Identify which cell holds the provided text, then report its [X, Y] central coordinate. 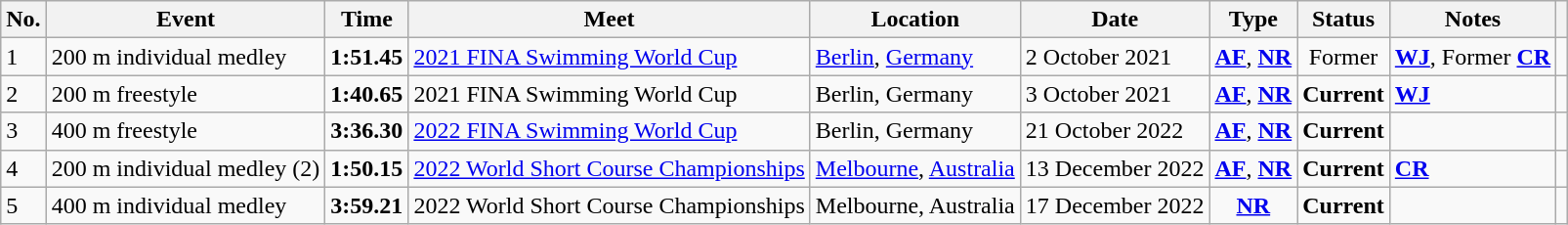
1:50.15 [367, 168]
400 m individual medley [186, 205]
2 October 2021 [1115, 57]
1:40.65 [367, 94]
2 [23, 94]
1:51.45 [367, 57]
2022 FINA Swimming World Cup [610, 131]
WJ [1472, 94]
Meet [610, 20]
Date [1115, 20]
Location [914, 20]
CR [1472, 168]
3:36.30 [367, 131]
No. [23, 20]
Time [367, 20]
200 m individual medley (2) [186, 168]
Type [1253, 20]
13 December 2022 [1115, 168]
3:59.21 [367, 205]
1 [23, 57]
WJ, Former CR [1472, 57]
5 [23, 205]
NR [1253, 205]
Former [1344, 57]
Notes [1472, 20]
200 m freestyle [186, 94]
3 [23, 131]
400 m freestyle [186, 131]
4 [23, 168]
21 October 2022 [1115, 131]
3 October 2021 [1115, 94]
Status [1344, 20]
200 m individual medley [186, 57]
17 December 2022 [1115, 205]
Event [186, 20]
